Search for the cell housing the specified text and yield its (X, Y) center coordinate. 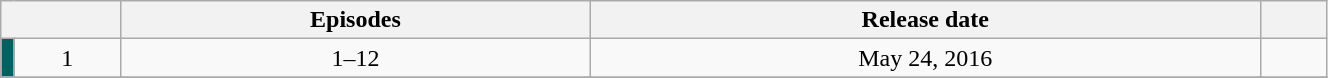
1 (67, 58)
Episodes (355, 20)
1–12 (355, 58)
May 24, 2016 (925, 58)
Release date (925, 20)
